Return (x, y) of the center of cell containing provided text 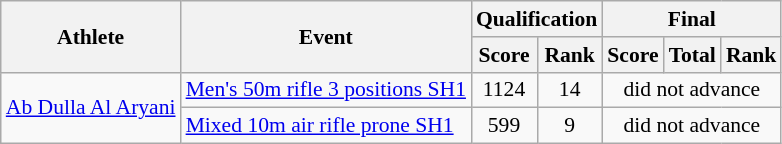
1124 (504, 90)
Athlete (91, 36)
599 (504, 126)
Men's 50m rifle 3 positions SH1 (326, 90)
Ab Dulla Al Aryani (91, 108)
Total (692, 55)
14 (570, 90)
Qualification (536, 19)
Event (326, 36)
Final (692, 19)
9 (570, 126)
Mixed 10m air rifle prone SH1 (326, 126)
